Locate the cell with the specified text and output its (x, y) center coordinate. 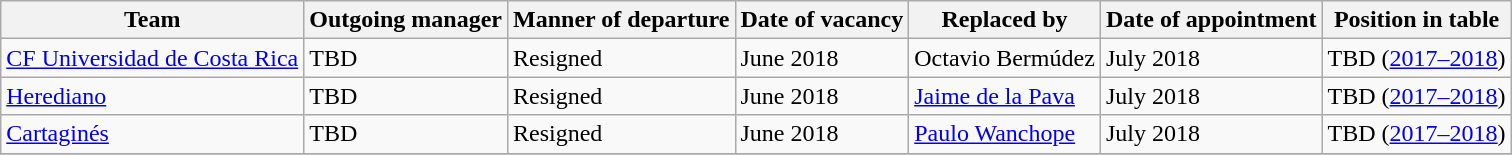
CF Universidad de Costa Rica (152, 58)
Outgoing manager (406, 20)
Paulo Wanchope (1005, 134)
Team (152, 20)
Date of vacancy (822, 20)
Octavio Bermúdez (1005, 58)
Manner of departure (622, 20)
Date of appointment (1211, 20)
Cartaginés (152, 134)
Jaime de la Pava (1005, 96)
Position in table (1416, 20)
Herediano (152, 96)
Replaced by (1005, 20)
